From the cell containing the given text, extract its center point as [x, y] coordinate. 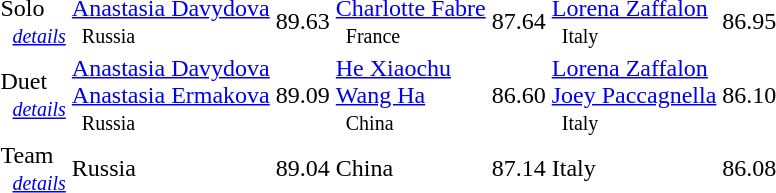
89.09 [302, 95]
86.60 [518, 95]
He Xiaochu Wang Ha China [410, 95]
Anastasia Davydova Anastasia Ermakova Russia [170, 95]
Lorena Zaffalon Joey Paccagnella Italy [634, 95]
